Determine the [x, y] coordinate at the center of the cell enclosing the given text.  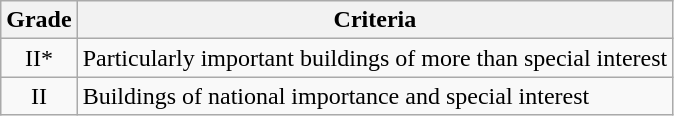
Grade [39, 20]
Buildings of national importance and special interest [375, 96]
II* [39, 58]
II [39, 96]
Particularly important buildings of more than special interest [375, 58]
Criteria [375, 20]
